Identify which cell holds the provided text, then report its [X, Y] central coordinate. 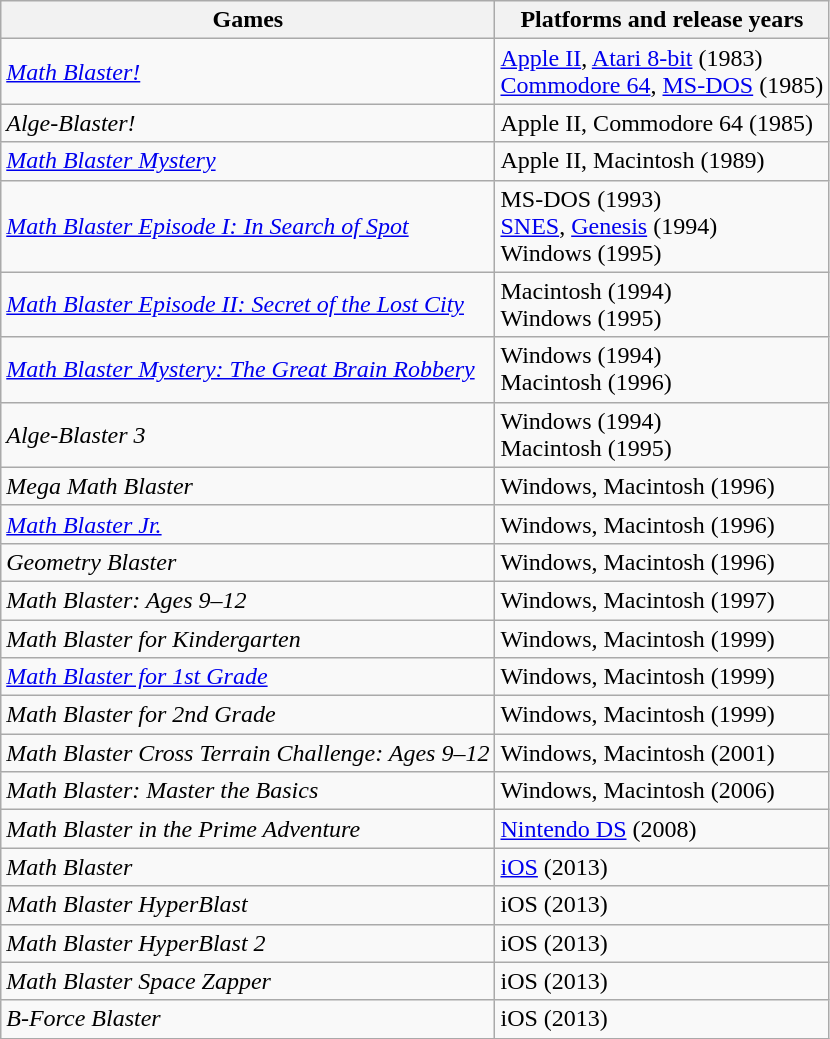
Geometry Blaster [248, 562]
B-Force Blaster [248, 1019]
Windows, Macintosh (2001) [662, 753]
Math Blaster [248, 867]
Apple II, Atari 8-bit (1983)Commodore 64, MS-DOS (1985) [662, 72]
Math Blaster Cross Terrain Challenge: Ages 9–12 [248, 753]
Math Blaster for 1st Grade [248, 677]
Math Blaster Space Zapper [248, 981]
Apple II, Commodore 64 (1985) [662, 123]
Math Blaster in the Prime Adventure [248, 829]
Math Blaster for 2nd Grade [248, 715]
Math Blaster! [248, 72]
Alge-Blaster! [248, 123]
Math Blaster Episode I: In Search of Spot [248, 226]
MS-DOS (1993)SNES, Genesis (1994)Windows (1995) [662, 226]
Math Blaster: Ages 9–12 [248, 600]
Apple II, Macintosh (1989) [662, 161]
Platforms and release years [662, 20]
Math Blaster Episode II: Secret of the Lost City [248, 304]
Math Blaster Mystery: The Great Brain Robbery [248, 370]
Math Blaster HyperBlast 2 [248, 943]
Math Blaster HyperBlast [248, 905]
Macintosh (1994)Windows (1995) [662, 304]
Math Blaster: Master the Basics [248, 791]
Windows, Macintosh (2006) [662, 791]
Windows, Macintosh (1997) [662, 600]
Alge-Blaster 3 [248, 434]
Mega Math Blaster [248, 486]
Games [248, 20]
Windows (1994)Macintosh (1995) [662, 434]
Windows (1994)Macintosh (1996) [662, 370]
Nintendo DS (2008) [662, 829]
Math Blaster Jr. [248, 524]
Math Blaster Mystery [248, 161]
Math Blaster for Kindergarten [248, 639]
